From the cell containing the given text, extract its center point as (x, y) coordinate. 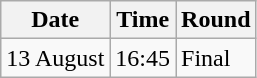
Final (216, 58)
Round (216, 20)
16:45 (143, 58)
Date (56, 20)
Time (143, 20)
13 August (56, 58)
